Return the [X, Y] coordinate for the center point of the cell that contains the specified text.  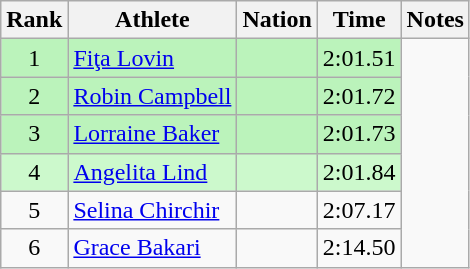
2:01.72 [359, 96]
2:01.51 [359, 58]
Lorraine Baker [152, 134]
Notes [435, 20]
1 [34, 58]
Grace Bakari [152, 248]
Time [359, 20]
Fiţa Lovin [152, 58]
Selina Chirchir [152, 210]
2 [34, 96]
2:01.73 [359, 134]
Rank [34, 20]
4 [34, 172]
2:01.84 [359, 172]
2:07.17 [359, 210]
Nation [277, 20]
6 [34, 248]
Athlete [152, 20]
5 [34, 210]
3 [34, 134]
2:14.50 [359, 248]
Angelita Lind [152, 172]
Robin Campbell [152, 96]
